Identify which cell holds the provided text, then report its (x, y) central coordinate. 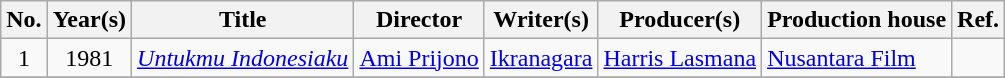
Ref. (978, 20)
Ami Prijono (419, 58)
Ikranagara (541, 58)
Writer(s) (541, 20)
1 (24, 58)
Harris Lasmana (680, 58)
Untukmu Indonesiaku (243, 58)
Year(s) (89, 20)
Title (243, 20)
1981 (89, 58)
Production house (857, 20)
Producer(s) (680, 20)
Nusantara Film (857, 58)
No. (24, 20)
Director (419, 20)
